Output the [X, Y] coordinate of the center of the cell containing the given text.  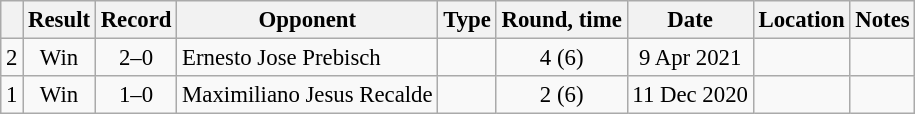
Notes [882, 20]
1–0 [136, 95]
Ernesto Jose Prebisch [308, 58]
Maximiliano Jesus Recalde [308, 95]
1 [12, 95]
Type [467, 20]
2 (6) [562, 95]
11 Dec 2020 [690, 95]
Round, time [562, 20]
Record [136, 20]
Result [60, 20]
9 Apr 2021 [690, 58]
Location [802, 20]
Opponent [308, 20]
2–0 [136, 58]
Date [690, 20]
2 [12, 58]
4 (6) [562, 58]
